Locate the cell with the specified text and output its [X, Y] center coordinate. 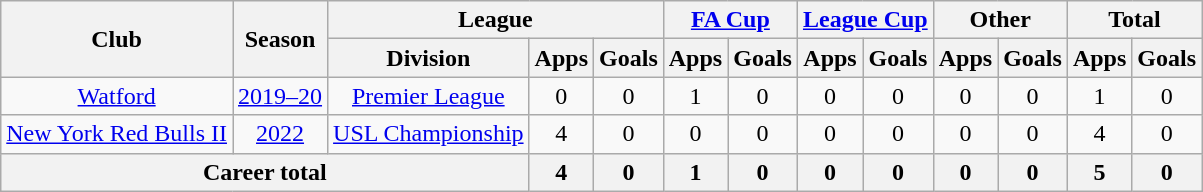
Season [280, 39]
Club [117, 39]
USL Championship [429, 134]
League Cup [865, 20]
Watford [117, 96]
New York Red Bulls II [117, 134]
2019–20 [280, 96]
5 [1099, 172]
League [496, 20]
Total [1134, 20]
2022 [280, 134]
Division [429, 58]
Premier League [429, 96]
Career total [265, 172]
FA Cup [730, 20]
Other [1000, 20]
